Return the (X, Y) coordinate for the center point of the cell that contains the specified text.  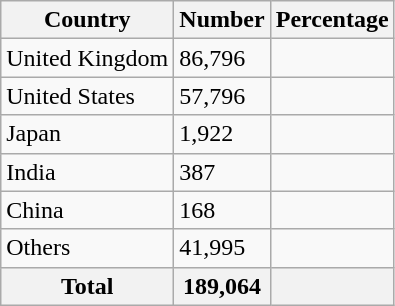
Country (88, 20)
India (88, 172)
57,796 (222, 96)
China (88, 210)
41,995 (222, 248)
189,064 (222, 286)
1,922 (222, 134)
United States (88, 96)
United Kingdom (88, 58)
Percentage (332, 20)
Others (88, 248)
387 (222, 172)
Number (222, 20)
86,796 (222, 58)
Japan (88, 134)
Total (88, 286)
168 (222, 210)
